Return (X, Y) of the center of cell containing provided text 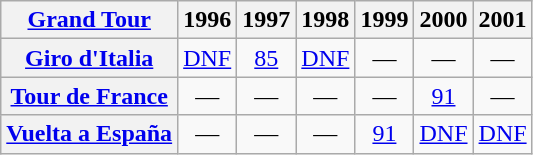
1997 (266, 20)
1998 (326, 20)
1996 (208, 20)
2000 (444, 20)
Tour de France (90, 96)
Vuelta a España (90, 134)
Giro d'Italia (90, 58)
Grand Tour (90, 20)
1999 (384, 20)
85 (266, 58)
2001 (502, 20)
